Return the (x, y) coordinate for the center point of the cell that contains the specified text.  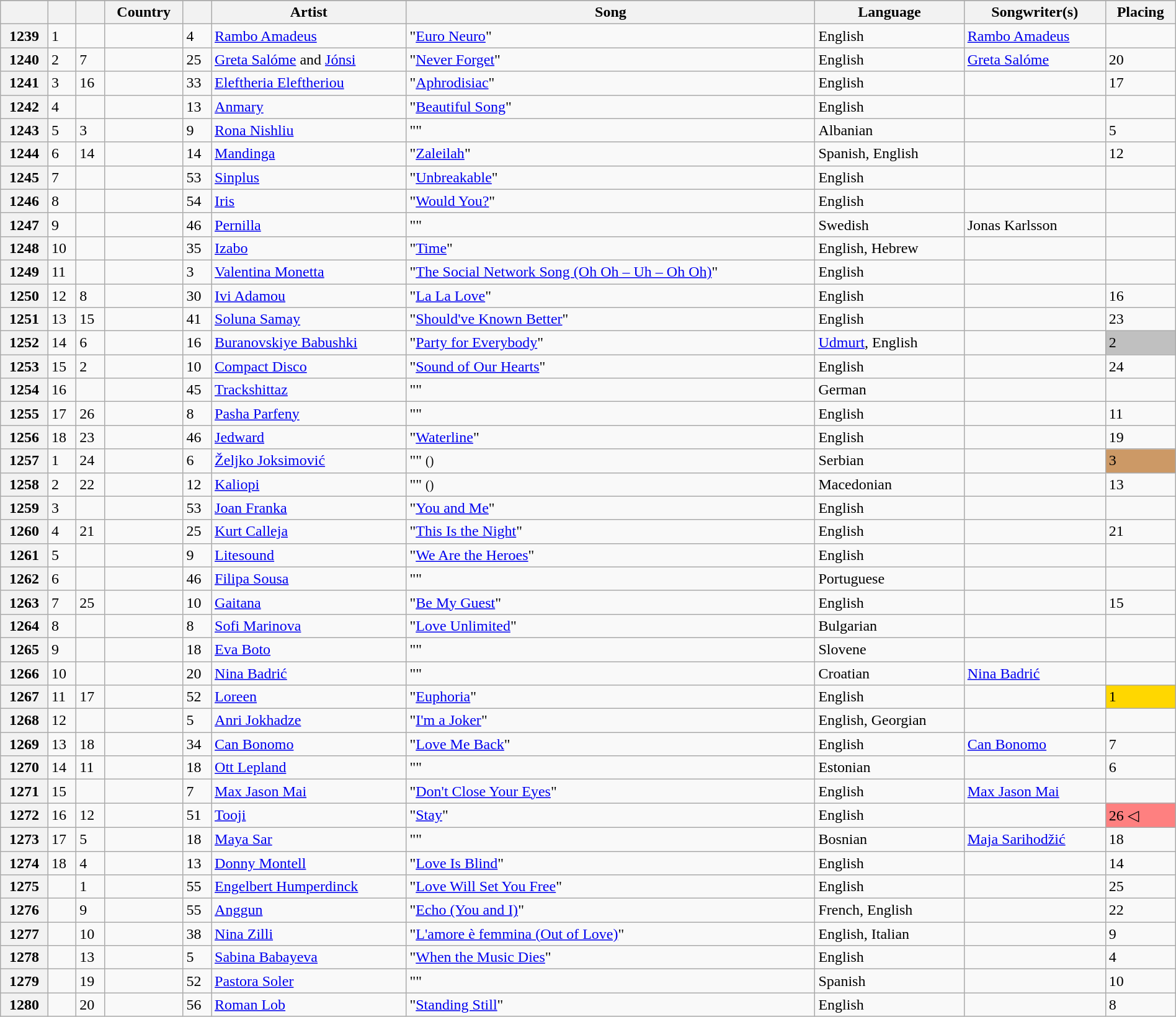
1267 (25, 697)
1263 (25, 602)
Sofi Marinova (309, 626)
Roman Lob (309, 1005)
"Stay" (610, 815)
1244 (25, 154)
"Aphrodisiac" (610, 83)
1271 (25, 791)
Slovene (889, 649)
Mandinga (309, 154)
1248 (25, 248)
1275 (25, 887)
"Would You?" (610, 201)
Izabo (309, 248)
Maja Sarihodžić (1035, 839)
Language (889, 12)
Anri Jokhadze (309, 721)
1264 (25, 626)
"Should've Known Better" (610, 319)
1276 (25, 910)
34 (197, 744)
1261 (25, 555)
1262 (25, 579)
1269 (25, 744)
"Euphoria" (610, 697)
1247 (25, 224)
Soluna Samay (309, 319)
35 (197, 248)
Željko Joksimović (309, 461)
Swedish (889, 224)
1274 (25, 863)
Tooji (309, 815)
Macedonian (889, 484)
Valentina Monetta (309, 272)
1270 (25, 768)
Maya Sar (309, 839)
Anmary (309, 107)
"The Social Network Song (Oh Oh – Uh – Oh Oh)" (610, 272)
"Unbreakable" (610, 177)
"Beautiful Song" (610, 107)
Spanish (889, 981)
Portuguese (889, 579)
English, Italian (889, 934)
Placing (1140, 12)
Spanish, English (889, 154)
Donny Montell (309, 863)
1268 (25, 721)
"This Is the Night" (610, 531)
1241 (25, 83)
"Waterline" (610, 437)
1256 (25, 437)
"La La Love" (610, 296)
1245 (25, 177)
Artist (309, 12)
Sinplus (309, 177)
1278 (25, 957)
1250 (25, 296)
"Love Unlimited" (610, 626)
51 (197, 815)
1255 (25, 414)
Nina Zilli (309, 934)
33 (197, 83)
Song (610, 12)
26 (91, 414)
Gaitana (309, 602)
"Euro Neuro" (610, 36)
Pernilla (309, 224)
French, English (889, 910)
Loreen (309, 697)
Songwriter(s) (1035, 12)
1252 (25, 343)
"Sound of Our Hearts" (610, 366)
"You and Me" (610, 508)
1279 (25, 981)
Filipa Sousa (309, 579)
1240 (25, 60)
Kurt Calleja (309, 531)
Buranovskiye Babushki (309, 343)
German (889, 390)
Country (144, 12)
Jedward (309, 437)
"Love Is Blind" (610, 863)
Ivi Adamou (309, 296)
"Love Me Back" (610, 744)
1266 (25, 673)
1257 (25, 461)
Rona Nishliu (309, 130)
1243 (25, 130)
38 (197, 934)
"Party for Everybody" (610, 343)
1251 (25, 319)
Albanian (889, 130)
"Be My Guest" (610, 602)
Anggun (309, 910)
Pastora Soler (309, 981)
"Time" (610, 248)
1239 (25, 36)
1246 (25, 201)
1258 (25, 484)
Joan Franka (309, 508)
English, Georgian (889, 721)
30 (197, 296)
"L'amore è femmina (Out of Love)" (610, 934)
Sabina Babayeva (309, 957)
Trackshittaz (309, 390)
Croatian (889, 673)
Bosnian (889, 839)
Jonas Karlsson (1035, 224)
Udmurt, English (889, 343)
"When the Music Dies" (610, 957)
Bulgarian (889, 626)
1273 (25, 839)
Eleftheria Eleftheriou (309, 83)
1272 (25, 815)
26 ◁ (1140, 815)
"Love Will Set You Free" (610, 887)
1253 (25, 366)
"Zaleilah" (610, 154)
56 (197, 1005)
Eva Boto (309, 649)
1277 (25, 934)
1242 (25, 107)
"We Are the Heroes" (610, 555)
Litesound (309, 555)
54 (197, 201)
45 (197, 390)
"I'm a Joker" (610, 721)
1259 (25, 508)
1265 (25, 649)
Serbian (889, 461)
Engelbert Humperdinck (309, 887)
"Never Forget" (610, 60)
Greta Salóme (1035, 60)
Compact Disco (309, 366)
English, Hebrew (889, 248)
"Don't Close Your Eyes" (610, 791)
"Standing Still" (610, 1005)
Estonian (889, 768)
1280 (25, 1005)
41 (197, 319)
Pasha Parfeny (309, 414)
Greta Salóme and Jónsi (309, 60)
Ott Lepland (309, 768)
Kaliopi (309, 484)
1249 (25, 272)
1260 (25, 531)
1254 (25, 390)
Iris (309, 201)
"Echo (You and I)" (610, 910)
